Return the [x, y] coordinate for the center point of the cell that contains the specified text.  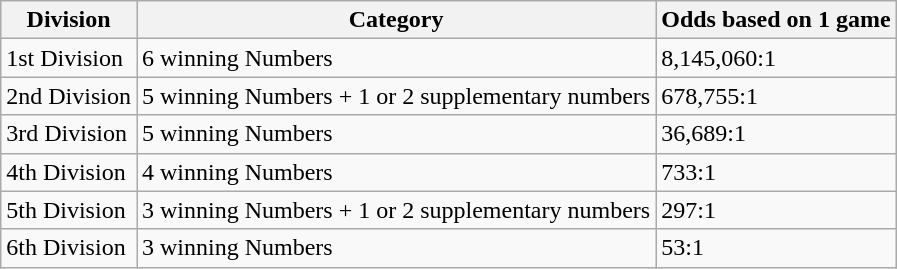
5 winning Numbers [396, 134]
Category [396, 20]
53:1 [776, 248]
1st Division [69, 58]
5 winning Numbers + 1 or 2 supplementary numbers [396, 96]
678,755:1 [776, 96]
Odds based on 1 game [776, 20]
297:1 [776, 210]
6 winning Numbers [396, 58]
4 winning Numbers [396, 172]
6th Division [69, 248]
3rd Division [69, 134]
Division [69, 20]
733:1 [776, 172]
2nd Division [69, 96]
3 winning Numbers [396, 248]
4th Division [69, 172]
8,145,060:1 [776, 58]
5th Division [69, 210]
3 winning Numbers + 1 or 2 supplementary numbers [396, 210]
36,689:1 [776, 134]
